Output the [x, y] coordinate of the center of the cell containing the given text.  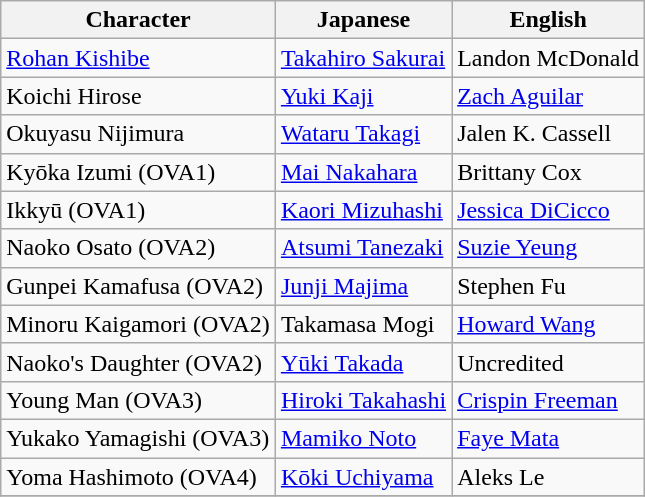
Minoru Kaigamori (OVA2) [138, 324]
Landon McDonald [548, 58]
Jessica DiCicco [548, 210]
English [548, 20]
Rohan Kishibe [138, 58]
Gunpei Kamafusa (OVA2) [138, 286]
Young Man (OVA3) [138, 400]
Brittany Cox [548, 172]
Ikkyū (OVA1) [138, 210]
Kōki Uchiyama [363, 477]
Hiroki Takahashi [363, 400]
Mamiko Noto [363, 438]
Naoko's Daughter (OVA2) [138, 362]
Junji Majima [363, 286]
Uncredited [548, 362]
Faye Mata [548, 438]
Yuki Kaji [363, 96]
Naoko Osato (OVA2) [138, 248]
Suzie Yeung [548, 248]
Koichi Hirose [138, 96]
Takamasa Mogi [363, 324]
Character [138, 20]
Aleks Le [548, 477]
Yoma Hashimoto (OVA4) [138, 477]
Takahiro Sakurai [363, 58]
Jalen K. Cassell [548, 134]
Yūki Takada [363, 362]
Stephen Fu [548, 286]
Howard Wang [548, 324]
Wataru Takagi [363, 134]
Zach Aguilar [548, 96]
Japanese [363, 20]
Kaori Mizuhashi [363, 210]
Crispin Freeman [548, 400]
Mai Nakahara [363, 172]
Kyōka Izumi (OVA1) [138, 172]
Atsumi Tanezaki [363, 248]
Okuyasu Nijimura [138, 134]
Yukako Yamagishi (OVA3) [138, 438]
